Find where the given text appears and provide that cell's center as (X, Y) coordinate. 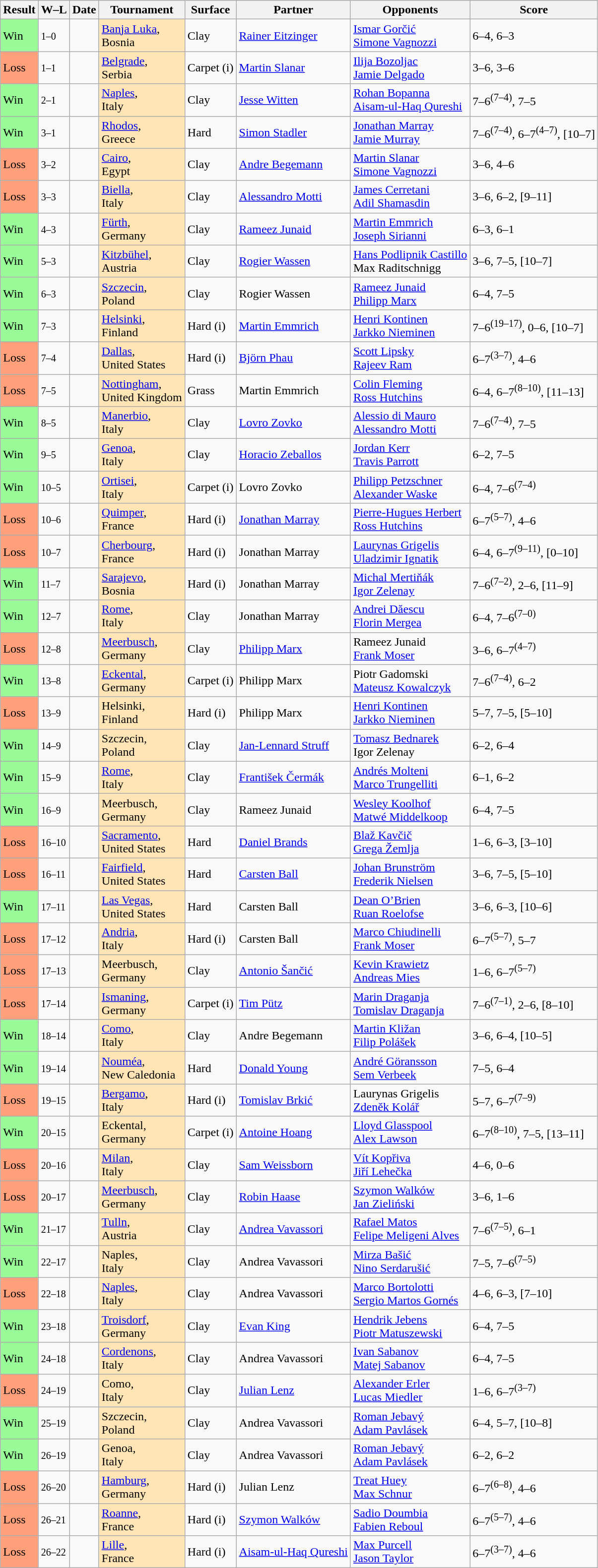
17–11 (54, 906)
Max Purcell Jason Taylor (410, 1552)
Blaž Kavčič Grega Žemlja (410, 842)
Antonio Šančić (293, 971)
16–11 (54, 874)
Milan, Italy (142, 1164)
Treat Huey Max Schnur (410, 1488)
19–15 (54, 1100)
Result (19, 10)
Andria, Italy (142, 939)
Sam Weissborn (293, 1164)
17–12 (54, 939)
Rameez Junaid Philipp Marx (410, 294)
Sarajevo, Bosnia (142, 584)
3–2 (54, 165)
Sacramento, United States (142, 842)
Colin Fleming Ross Hutchins (410, 390)
22–18 (54, 1293)
Partner (293, 10)
Rhodos, Greece (142, 132)
Troisdorf, Germany (142, 1326)
3–3 (54, 196)
Aisam-ul-Haq Qureshi (293, 1552)
Ismaning, Germany (142, 1004)
Fürth, Germany (142, 229)
Horacio Zeballos (293, 455)
Andrés Molteni Marco Trungelliti (410, 778)
Rafael Matos Felipe Meligeni Alves (410, 1229)
Mirza Bašić Nino Serdarušić (410, 1262)
Piotr Gadomski Mateusz Kowalczyk (410, 680)
5–7, 7–5, [5–10] (534, 713)
Rohan Bopanna Aisam-ul-Haq Qureshi (410, 100)
20–16 (54, 1164)
25–19 (54, 1422)
6–7(5–7), 5–7 (534, 939)
Alessio di Mauro Alessandro Motti (410, 422)
Martin Kližan Filip Polášek (410, 1035)
Tournament (142, 10)
3–6, 7–5, [10–7] (534, 261)
23–18 (54, 1326)
7–6(7–1), 2–6, [8–10] (534, 1004)
Szymon Walków Jan Zieliński (410, 1197)
Hendrik Jebens Piotr Matuszewski (410, 1326)
Score (534, 10)
5–3 (54, 261)
Hans Podlipnik Castillo Max Raditschnigg (410, 261)
Johan Brunström Frederik Nielsen (410, 874)
Nouméa, New Caledonia (142, 1068)
6–4, 6–3 (534, 36)
Ivan Sabanov Matej Sabanov (410, 1358)
6–2, 6–2 (534, 1455)
26–22 (54, 1552)
Manerbio, Italy (142, 422)
3–6, 6–3, [10–6] (534, 906)
Quimper, France (142, 520)
10–5 (54, 487)
7–6(7–2), 2–6, [11–9] (534, 584)
16–9 (54, 809)
Marin Draganja Tomislav Draganja (410, 1004)
7–6(19–17), 0–6, [10–7] (534, 325)
12–8 (54, 649)
Roanne, France (142, 1519)
Wesley Koolhof Matwé Middelkoop (410, 809)
22–17 (54, 1262)
James Cerretani Adil Shamasdin (410, 196)
6–4, 6–7(8–10), [11–13] (534, 390)
3–6, 4–6 (534, 165)
Tomasz Bednarek Igor Zelenay (410, 745)
2–1 (54, 100)
Marco Bortolotti Sergio Martos Gornés (410, 1293)
Marco Chiudinelli Frank Moser (410, 939)
20–15 (54, 1133)
1–6, 6–3, [3–10] (534, 842)
Martin Slanar (293, 67)
1–0 (54, 36)
1–1 (54, 67)
11–7 (54, 584)
7–6(7–4), 6–2 (534, 680)
19–14 (54, 1068)
6–1, 6–2 (534, 778)
Date (84, 10)
Laurynas Grigelis Zdeněk Kolář (410, 1100)
Opponents (410, 10)
Ismar Gorčić Simone Vagnozzi (410, 36)
Donald Young (293, 1068)
6–3 (54, 294)
Alexander Erler Lucas Miedler (410, 1390)
3–6, 3–6 (534, 67)
Ilija Bozoljac Jamie Delgado (410, 67)
7–5 (54, 390)
Ortisei, Italy (142, 487)
4–6, 0–6 (534, 1164)
Szymon Walków (293, 1519)
1–6, 6–7(5–7) (534, 971)
5–7, 6–7(7–9) (534, 1100)
Robin Haase (293, 1197)
Martin Slanar Simone Vagnozzi (410, 165)
3–6, 7–5, [5–10] (534, 874)
Alessandro Motti (293, 196)
3–6, 6–4, [10–5] (534, 1035)
7–6(7–5), 6–1 (534, 1229)
6–4, 6–7(9–11), [0–10] (534, 551)
Grass (210, 390)
Nottingham, United Kingdom (142, 390)
Dallas, United States (142, 358)
8–5 (54, 422)
Laurynas Grigelis Uladzimir Ignatik (410, 551)
Fairfield, United States (142, 874)
20–17 (54, 1197)
Pierre-Hugues Herbert Ross Hutchins (410, 520)
Rameez Junaid Frank Moser (410, 649)
9–5 (54, 455)
13–8 (54, 680)
Evan King (293, 1326)
6–4, 7–6(7–0) (534, 616)
Las Vegas, United States (142, 906)
Tulln, Austria (142, 1229)
7–3 (54, 325)
Jonathan Marray Jamie Murray (410, 132)
Rainer Eitzinger (293, 36)
Björn Phau (293, 358)
24–18 (54, 1358)
10–6 (54, 520)
6–2, 6–4 (534, 745)
6–3, 6–1 (534, 229)
Cairo, Egypt (142, 165)
Jordan Kerr Travis Parrott (410, 455)
26–19 (54, 1455)
13–9 (54, 713)
Simon Stadler (293, 132)
6–7(6–8), 4–6 (534, 1488)
7–5, 7–6(7–5) (534, 1262)
František Čermák (293, 778)
1–6, 6–7(3–7) (534, 1390)
Banja Luka, Bosnia (142, 36)
6–4, 5–7, [10–8] (534, 1422)
Bergamo, Italy (142, 1100)
Lloyd Glasspool Alex Lawson (410, 1133)
26–21 (54, 1519)
Cherbourg, France (142, 551)
Scott Lipsky Rajeev Ram (410, 358)
6–4, 7–6(7–4) (534, 487)
Sadio Doumbia Fabien Reboul (410, 1519)
Andrei Dăescu Florin Mergea (410, 616)
Dean O’Brien Ruan Roelofse (410, 906)
Belgrade, Serbia (142, 67)
7–5, 6–4 (534, 1068)
6–7(8–10), 7–5, [13–11] (534, 1133)
W–L (54, 10)
Surface (210, 10)
24–19 (54, 1390)
Philipp Petzschner Alexander Waske (410, 487)
7–4 (54, 358)
7–6(7–4), 6–7(4–7), [10–7] (534, 132)
Kitzbühel, Austria (142, 261)
4–3 (54, 229)
Cordenons, Italy (142, 1358)
3–6, 1–6 (534, 1197)
Martin Emmrich Joseph Sirianni (410, 229)
Biella, Italy (142, 196)
Tim Pütz (293, 1004)
6–2, 7–5 (534, 455)
15–9 (54, 778)
12–7 (54, 616)
Michal Mertiňák Igor Zelenay (410, 584)
16–10 (54, 842)
Hamburg, Germany (142, 1488)
26–20 (54, 1488)
17–13 (54, 971)
Daniel Brands (293, 842)
17–14 (54, 1004)
3–6, 6–2, [9–11] (534, 196)
3–6, 6–7(4–7) (534, 649)
Antoine Hoang (293, 1133)
Jan-Lennard Struff (293, 745)
10–7 (54, 551)
21–17 (54, 1229)
18–14 (54, 1035)
14–9 (54, 745)
Jesse Witten (293, 100)
4–6, 6–3, [7–10] (534, 1293)
André Göransson Sem Verbeek (410, 1068)
Tomislav Brkić (293, 1100)
Vít Kopřiva Jiří Lehečka (410, 1164)
Lille, France (142, 1552)
Kevin Krawietz Andreas Mies (410, 971)
3–1 (54, 132)
